Return (X, Y) of the center of cell containing provided text 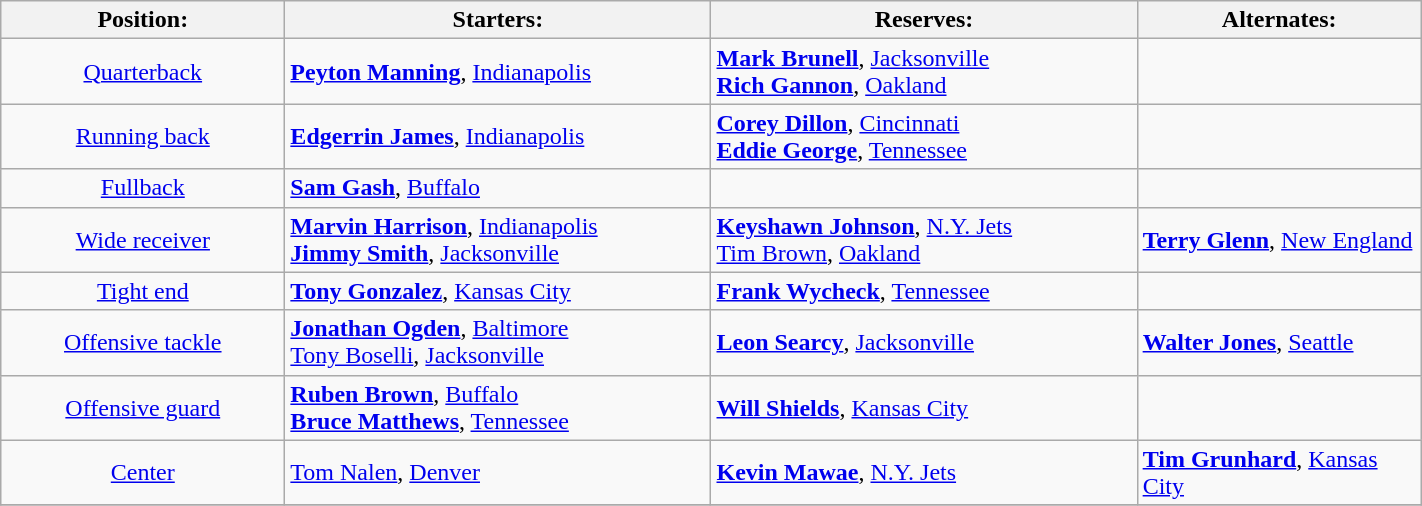
Leon Searcy, Jacksonville (924, 342)
Mark Brunell, Jacksonville Rich Gannon, Oakland (924, 72)
Sam Gash, Buffalo (498, 188)
Offensive guard (143, 408)
Reserves: (924, 20)
Tim Grunhard, Kansas City (1279, 472)
Keyshawn Johnson, N.Y. Jets Tim Brown, Oakland (924, 240)
Jonathan Ogden, Baltimore Tony Boselli, Jacksonville (498, 342)
Frank Wycheck, Tennessee (924, 291)
Tight end (143, 291)
Tom Nalen, Denver (498, 472)
Will Shields, Kansas City (924, 408)
Edgerrin James, Indianapolis (498, 136)
Marvin Harrison, Indianapolis Jimmy Smith, Jacksonville (498, 240)
Walter Jones, Seattle (1279, 342)
Quarterback (143, 72)
Offensive tackle (143, 342)
Peyton Manning, Indianapolis (498, 72)
Starters: (498, 20)
Tony Gonzalez, Kansas City (498, 291)
Position: (143, 20)
Corey Dillon, Cincinnati Eddie George, Tennessee (924, 136)
Terry Glenn, New England (1279, 240)
Kevin Mawae, N.Y. Jets (924, 472)
Alternates: (1279, 20)
Ruben Brown, Buffalo Bruce Matthews, Tennessee (498, 408)
Center (143, 472)
Wide receiver (143, 240)
Fullback (143, 188)
Running back (143, 136)
